Provide the (X, Y) coordinate of the cell's center where the given text is located.  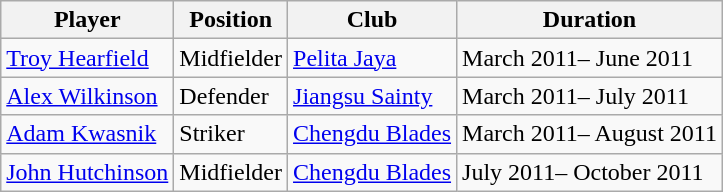
July 2011– October 2011 (590, 172)
Adam Kwasnik (88, 134)
Pelita Jaya (372, 58)
Jiangsu Sainty (372, 96)
Duration (590, 20)
Position (231, 20)
March 2011– August 2011 (590, 134)
Club (372, 20)
John Hutchinson (88, 172)
Alex Wilkinson (88, 96)
Player (88, 20)
Striker (231, 134)
March 2011– June 2011 (590, 58)
Troy Hearfield (88, 58)
March 2011– July 2011 (590, 96)
Defender (231, 96)
